Return (X, Y) of the center of cell containing provided text 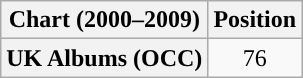
Chart (2000–2009) (104, 20)
76 (255, 58)
Position (255, 20)
UK Albums (OCC) (104, 58)
